From the cell containing the given text, extract its center point as (x, y) coordinate. 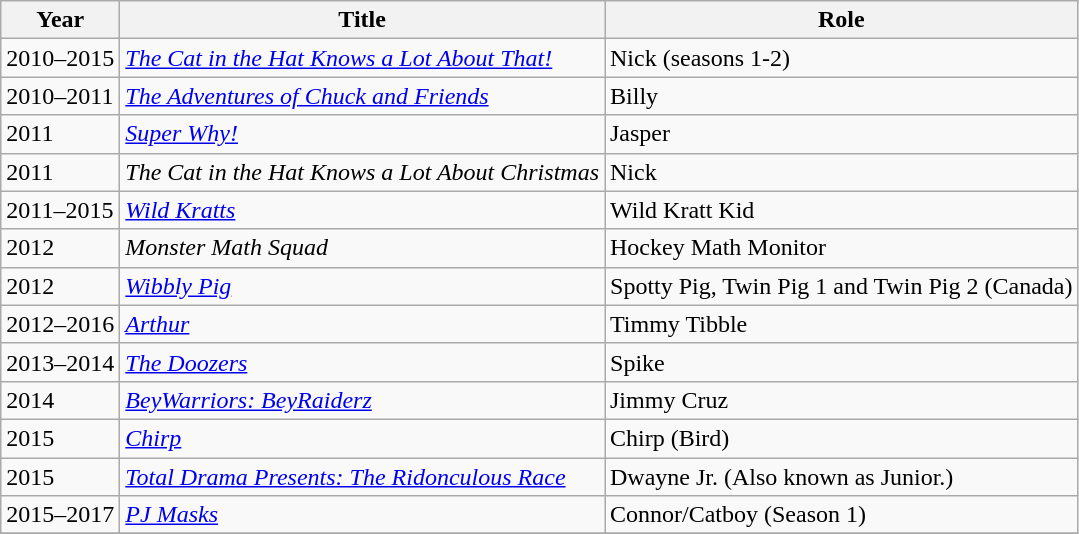
2010–2015 (60, 58)
2011–2015 (60, 210)
Jasper (841, 134)
2010–2011 (60, 96)
Monster Math Squad (362, 248)
2015–2017 (60, 515)
Title (362, 20)
Spike (841, 362)
PJ Masks (362, 515)
Wild Kratt Kid (841, 210)
Total Drama Presents: The Ridonculous Race (362, 477)
The Doozers (362, 362)
The Cat in the Hat Knows a Lot About Christmas (362, 172)
The Adventures of Chuck and Friends (362, 96)
Super Why! (362, 134)
Timmy Tibble (841, 324)
The Cat in the Hat Knows a Lot About That! (362, 58)
Year (60, 20)
Connor/Catboy (Season 1) (841, 515)
Role (841, 20)
2014 (60, 400)
Hockey Math Monitor (841, 248)
Dwayne Jr. (Also known as Junior.) (841, 477)
Wibbly Pig (362, 286)
Nick (seasons 1-2) (841, 58)
Wild Kratts (362, 210)
Chirp (362, 438)
Spotty Pig, Twin Pig 1 and Twin Pig 2 (Canada) (841, 286)
Billy (841, 96)
2012–2016 (60, 324)
Arthur (362, 324)
2013–2014 (60, 362)
Jimmy Cruz (841, 400)
BeyWarriors: BeyRaiderz (362, 400)
Nick (841, 172)
Chirp (Bird) (841, 438)
